Pinpoint the cell where the given text exists, returning its (x, y) midpoint coordinate. 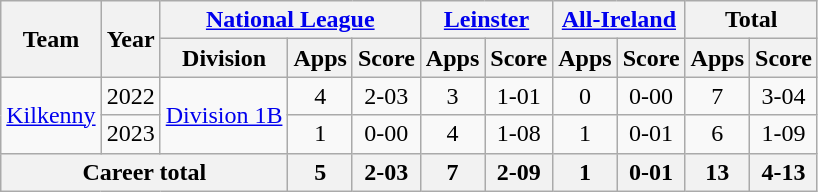
All-Ireland (619, 20)
National League (290, 20)
Career total (144, 172)
Year (130, 39)
2022 (130, 96)
2023 (130, 134)
1-09 (784, 134)
5 (320, 172)
13 (717, 172)
0 (585, 96)
1-08 (519, 134)
1-01 (519, 96)
Team (51, 39)
3-04 (784, 96)
Leinster (486, 20)
Division (224, 58)
2-09 (519, 172)
Kilkenny (51, 115)
Total (751, 20)
3 (452, 96)
Division 1B (224, 115)
4-13 (784, 172)
6 (717, 134)
